Determine the [X, Y] coordinate at the center of the cell enclosing the given text.  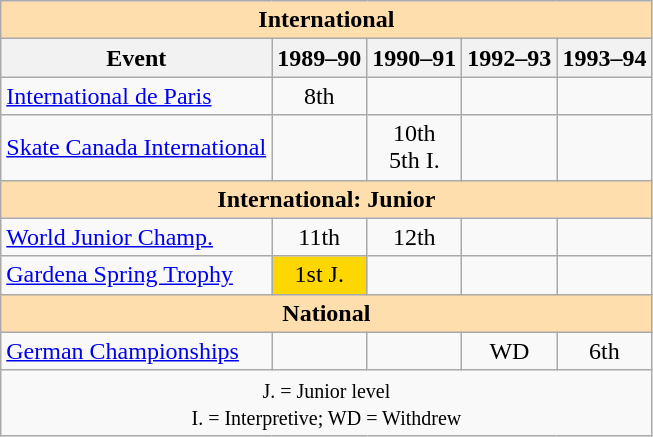
6th [604, 351]
J. = Junior level I. = Interpretive; WD = Withdrew [326, 402]
German Championships [136, 351]
1993–94 [604, 58]
National [326, 313]
International: Junior [326, 199]
World Junior Champ. [136, 237]
1st J. [320, 275]
Skate Canada International [136, 148]
12th [414, 237]
8th [320, 96]
Gardena Spring Trophy [136, 275]
International de Paris [136, 96]
WD [510, 351]
1990–91 [414, 58]
10th 5th I. [414, 148]
International [326, 20]
1992–93 [510, 58]
1989–90 [320, 58]
Event [136, 58]
11th [320, 237]
